Return (X, Y) of the center of cell containing provided text 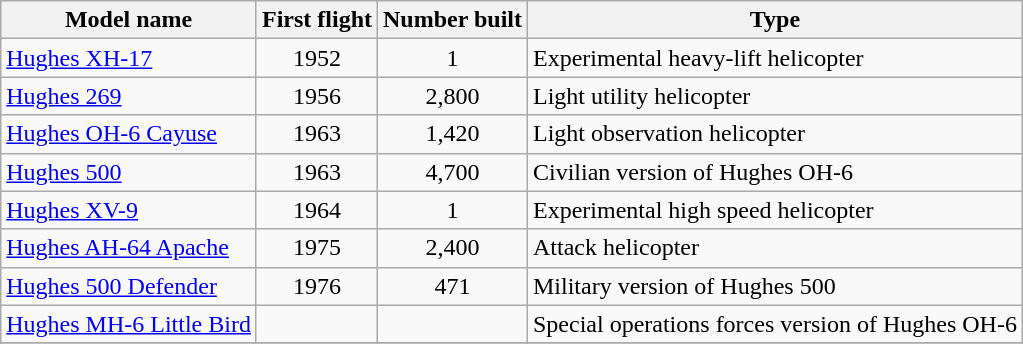
Light utility helicopter (774, 96)
471 (453, 286)
Military version of Hughes 500 (774, 286)
1956 (316, 96)
Hughes MH-6 Little Bird (129, 324)
Hughes XH-17 (129, 58)
First flight (316, 20)
Model name (129, 20)
Light observation helicopter (774, 134)
Hughes AH-64 Apache (129, 248)
1964 (316, 210)
Type (774, 20)
1976 (316, 286)
Hughes OH-6 Cayuse (129, 134)
2,400 (453, 248)
4,700 (453, 172)
Number built (453, 20)
2,800 (453, 96)
Experimental heavy-lift helicopter (774, 58)
Attack helicopter (774, 248)
Special operations forces version of Hughes OH-6 (774, 324)
Hughes XV-9 (129, 210)
1975 (316, 248)
Experimental high speed helicopter (774, 210)
Civilian version of Hughes OH-6 (774, 172)
Hughes 500 Defender (129, 286)
Hughes 500 (129, 172)
Hughes 269 (129, 96)
1952 (316, 58)
1,420 (453, 134)
